For the text-containing cell, return its midpoint in (X, Y) coordinate format. 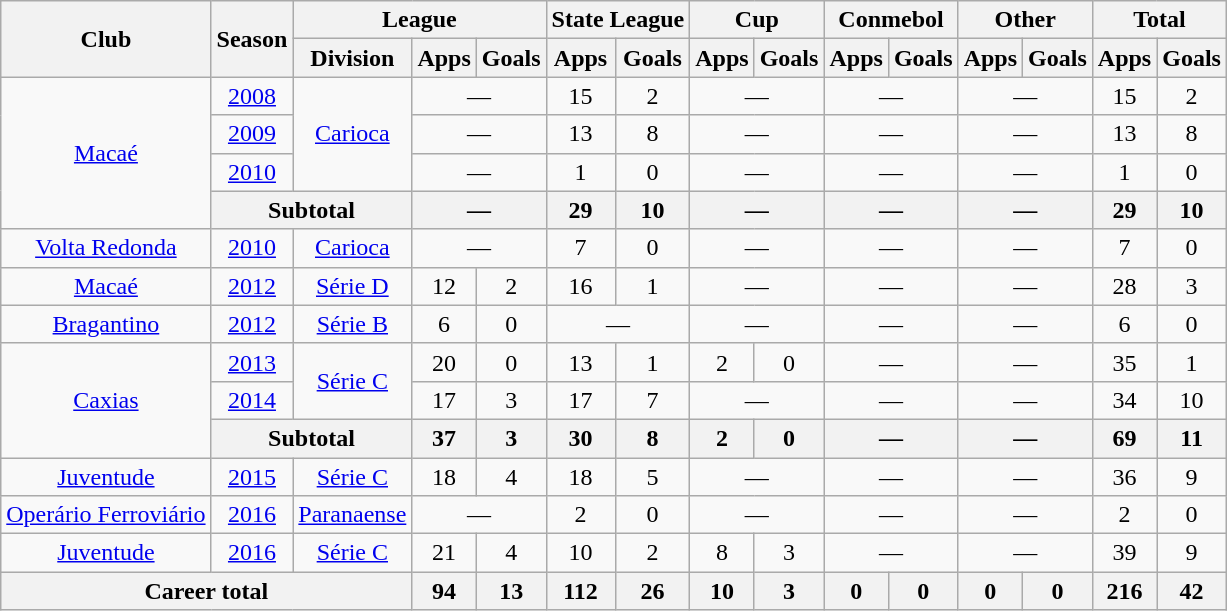
Série D (352, 286)
69 (1124, 438)
16 (580, 286)
Cup (757, 20)
Volta Redonda (106, 248)
11 (1192, 438)
2013 (252, 362)
State League (618, 20)
League (420, 20)
2009 (252, 134)
39 (1124, 553)
Operário Ferroviário (106, 515)
42 (1192, 591)
20 (444, 362)
28 (1124, 286)
Série B (352, 324)
30 (580, 438)
Paranaense (352, 515)
Division (352, 58)
94 (444, 591)
2015 (252, 477)
Season (252, 39)
Total (1159, 20)
112 (580, 591)
35 (1124, 362)
12 (444, 286)
34 (1124, 400)
2014 (252, 400)
Career total (206, 591)
Club (106, 39)
37 (444, 438)
5 (652, 477)
Caxias (106, 400)
36 (1124, 477)
Bragantino (106, 324)
21 (444, 553)
216 (1124, 591)
Conmebol (891, 20)
26 (652, 591)
Other (1025, 20)
2008 (252, 96)
